Find where the given text appears and provide that cell's center as [x, y] coordinate. 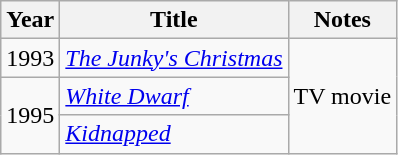
Title [174, 20]
Notes [342, 20]
Kidnapped [174, 134]
TV movie [342, 96]
1993 [30, 58]
Year [30, 20]
White Dwarf [174, 96]
1995 [30, 115]
The Junky's Christmas [174, 58]
